From the cell containing the given text, extract its center point as [x, y] coordinate. 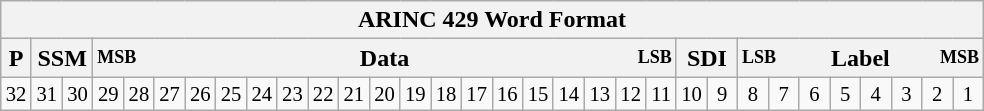
12 [630, 94]
23 [292, 94]
4 [876, 94]
6 [814, 94]
28 [140, 94]
22 [324, 94]
3 [906, 94]
29 [108, 94]
26 [200, 94]
27 [170, 94]
24 [262, 94]
5 [846, 94]
SDI [706, 58]
15 [538, 94]
14 [568, 94]
25 [232, 94]
7 [784, 94]
10 [692, 94]
9 [722, 94]
21 [354, 94]
ARINC 429 Word Format [492, 20]
16 [508, 94]
Label [860, 58]
31 [46, 94]
19 [416, 94]
8 [754, 94]
SSM [62, 58]
11 [661, 94]
30 [78, 94]
32 [16, 94]
17 [476, 94]
2 [938, 94]
18 [446, 94]
20 [384, 94]
P [16, 58]
Data [385, 58]
1 [968, 94]
13 [600, 94]
